Capture the cell that displays the provided text and extract its [X, Y] central coordinate. 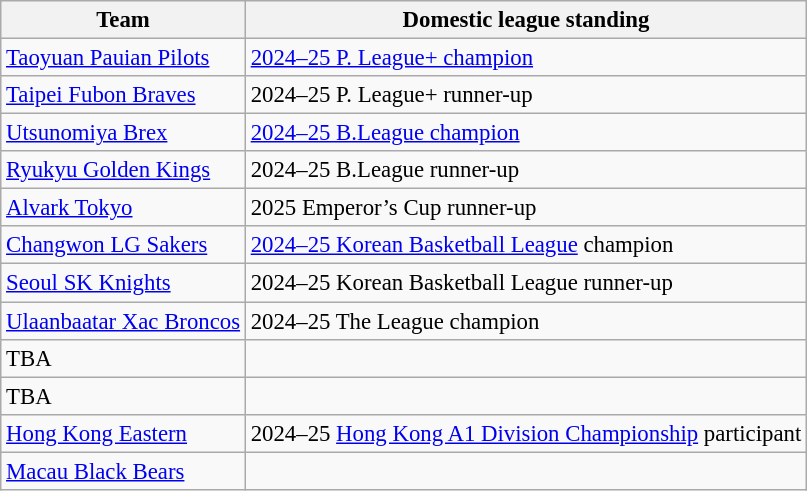
2024–25 B.League champion [526, 133]
Utsunomiya Brex [124, 133]
2025 Emperor’s Cup runner-up [526, 208]
Taipei Fubon Braves [124, 95]
Ulaanbaatar Xac Broncos [124, 321]
Alvark Tokyo [124, 208]
Ryukyu Golden Kings [124, 170]
Macau Black Bears [124, 471]
Seoul SK Knights [124, 283]
2024–25 The League champion [526, 321]
2024–25 P. League+ champion [526, 58]
Taoyuan Pauian Pilots [124, 58]
Team [124, 20]
2024–25 B.League runner-up [526, 170]
Hong Kong Eastern [124, 433]
2024–25 Hong Kong A1 Division Championship participant [526, 433]
2024–25 Korean Basketball League runner-up [526, 283]
Domestic league standing [526, 20]
2024–25 Korean Basketball League champion [526, 245]
Changwon LG Sakers [124, 245]
2024–25 P. League+ runner-up [526, 95]
